Identify which cell holds the provided text, then report its [X, Y] central coordinate. 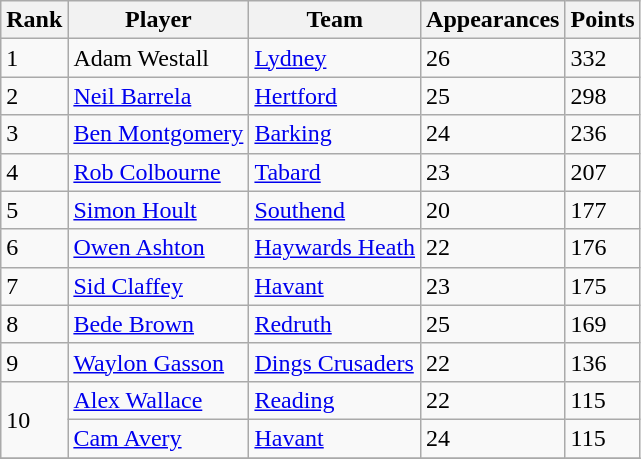
Barking [335, 134]
1 [34, 58]
175 [602, 286]
Appearances [493, 20]
Tabard [335, 172]
Ben Montgomery [158, 134]
Rank [34, 20]
7 [34, 286]
Hertford [335, 96]
Team [335, 20]
Points [602, 20]
Neil Barrela [158, 96]
Redruth [335, 324]
298 [602, 96]
20 [493, 210]
4 [34, 172]
136 [602, 362]
236 [602, 134]
5 [34, 210]
332 [602, 58]
Southend [335, 210]
Sid Claffey [158, 286]
Lydney [335, 58]
Alex Wallace [158, 400]
10 [34, 419]
Dings Crusaders [335, 362]
3 [34, 134]
Adam Westall [158, 58]
Cam Avery [158, 438]
Reading [335, 400]
Bede Brown [158, 324]
Simon Hoult [158, 210]
Owen Ashton [158, 248]
9 [34, 362]
2 [34, 96]
8 [34, 324]
Player [158, 20]
Waylon Gasson [158, 362]
26 [493, 58]
177 [602, 210]
169 [602, 324]
6 [34, 248]
Rob Colbourne [158, 172]
176 [602, 248]
207 [602, 172]
Haywards Heath [335, 248]
